Search for the cell housing the specified text and yield its [X, Y] center coordinate. 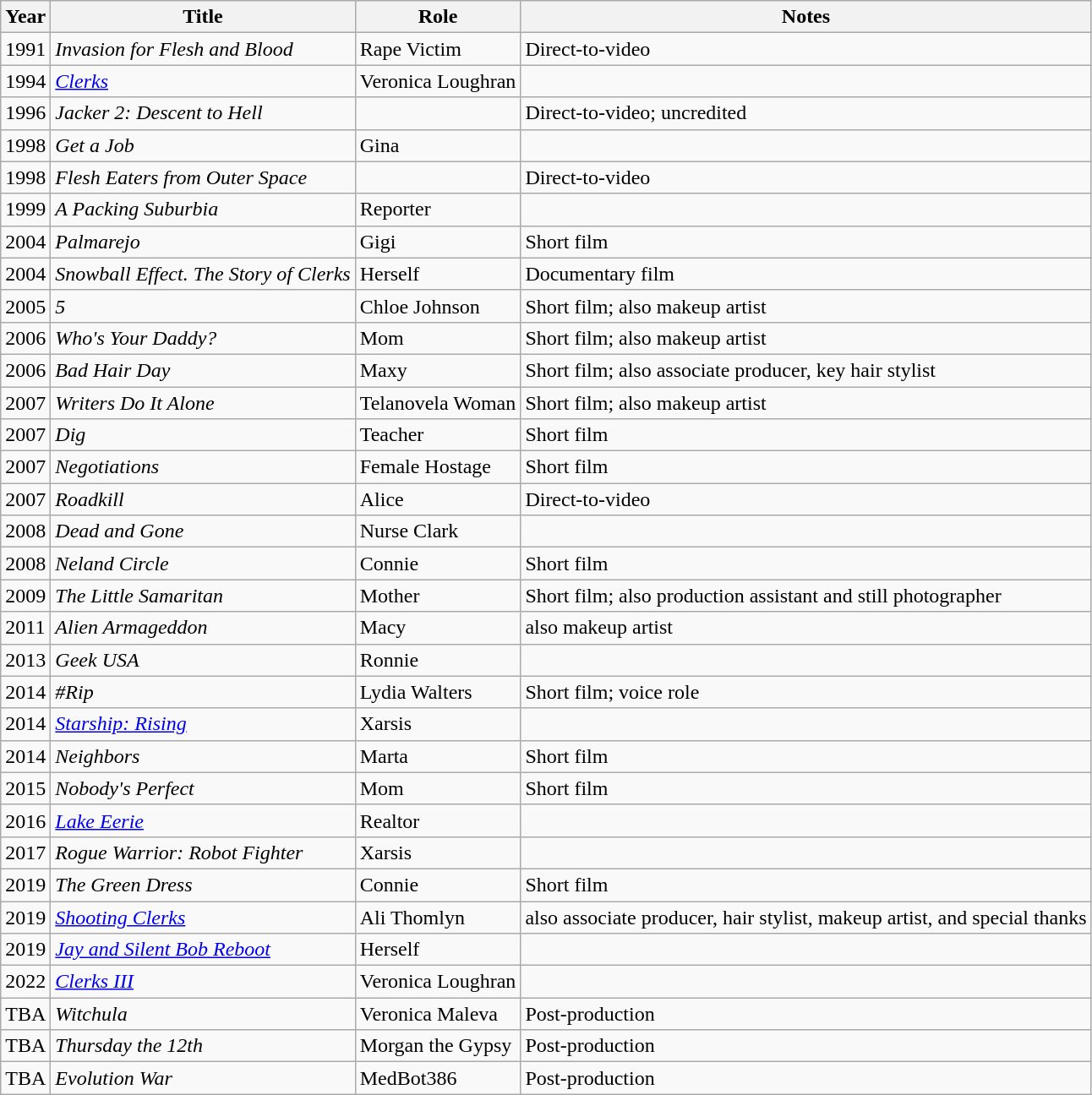
Documentary film [806, 274]
2016 [25, 820]
Evolution War [203, 1078]
The Little Samaritan [203, 596]
Geek USA [203, 660]
1996 [25, 113]
Year [25, 17]
Rogue Warrior: Robot Fighter [203, 853]
Bad Hair Day [203, 370]
Alien Armageddon [203, 628]
Gigi [438, 242]
A Packing Suburbia [203, 210]
Short film; also production assistant and still photographer [806, 596]
Alice [438, 499]
Clerks [203, 81]
Writers Do It Alone [203, 403]
MedBot386 [438, 1078]
Jacker 2: Descent to Hell [203, 113]
#Rip [203, 692]
1991 [25, 49]
Invasion for Flesh and Blood [203, 49]
The Green Dress [203, 885]
Snowball Effect. The Story of Clerks [203, 274]
Veronica Maleva [438, 1014]
2015 [25, 788]
Title [203, 17]
Lake Eerie [203, 820]
Ali Thomlyn [438, 917]
Starship: Rising [203, 724]
Dead and Gone [203, 531]
Macy [438, 628]
Nurse Clark [438, 531]
Ronnie [438, 660]
Short film; voice role [806, 692]
Palmarejo [203, 242]
Female Hostage [438, 467]
Roadkill [203, 499]
Lydia Walters [438, 692]
2011 [25, 628]
2013 [25, 660]
Notes [806, 17]
Maxy [438, 370]
Witchula [203, 1014]
1994 [25, 81]
2017 [25, 853]
Direct-to-video; uncredited [806, 113]
also makeup artist [806, 628]
Role [438, 17]
Chloe Johnson [438, 306]
2009 [25, 596]
2022 [25, 982]
Negotiations [203, 467]
Nobody's Perfect [203, 788]
Mother [438, 596]
also associate producer, hair stylist, makeup artist, and special thanks [806, 917]
Reporter [438, 210]
Flesh Eaters from Outer Space [203, 177]
Marta [438, 756]
2005 [25, 306]
Rape Victim [438, 49]
Neland Circle [203, 564]
Teacher [438, 435]
Short film; also associate producer, key hair stylist [806, 370]
Neighbors [203, 756]
Telanovela Woman [438, 403]
Dig [203, 435]
Get a Job [203, 145]
Thursday the 12th [203, 1046]
Clerks III [203, 982]
5 [203, 306]
Jay and Silent Bob Reboot [203, 950]
Morgan the Gypsy [438, 1046]
1999 [25, 210]
Gina [438, 145]
Shooting Clerks [203, 917]
Who's Your Daddy? [203, 338]
Realtor [438, 820]
